Detect which cell encompasses the target text, then output its (X, Y) center coordinate. 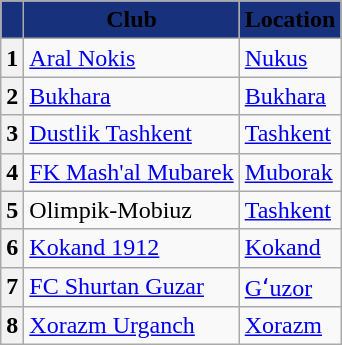
7 (12, 287)
Gʻuzor (290, 287)
Olimpik-Mobiuz (132, 210)
4 (12, 172)
Xorazm (290, 326)
Kokand (290, 248)
6 (12, 248)
3 (12, 134)
2 (12, 96)
Xorazm Urganch (132, 326)
1 (12, 58)
8 (12, 326)
Nukus (290, 58)
FC Shurtan Guzar (132, 287)
Aral Nokis (132, 58)
FK Mash'al Mubarek (132, 172)
Kokand 1912 (132, 248)
Dustlik Tashkent (132, 134)
5 (12, 210)
Muborak (290, 172)
Club (132, 20)
Location (290, 20)
